Detect which cell encompasses the target text, then output its (x, y) center coordinate. 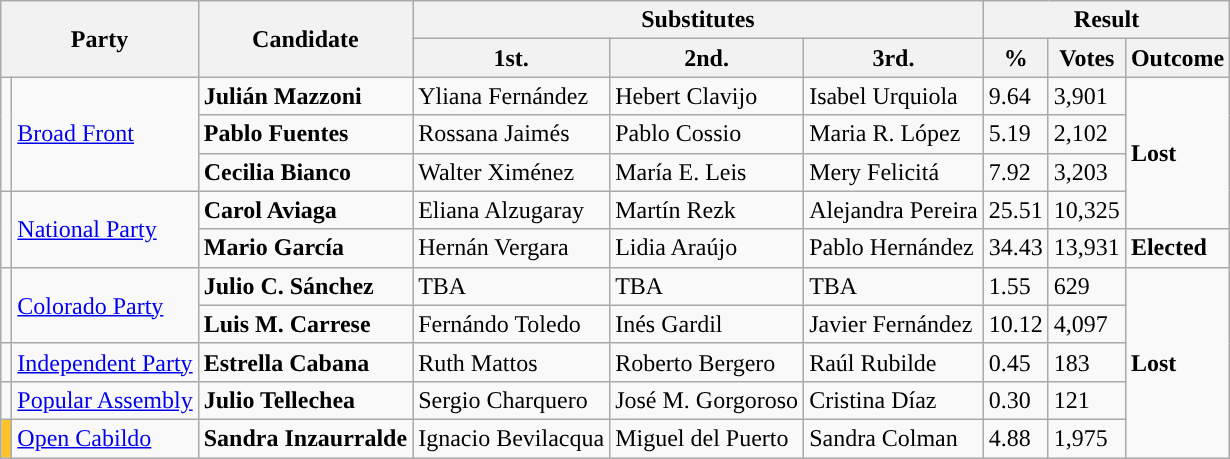
Ruth Mattos (512, 362)
1,975 (1086, 438)
629 (1086, 286)
34.43 (1016, 248)
5.19 (1016, 134)
3,203 (1086, 172)
183 (1086, 362)
Miguel del Puerto (707, 438)
2,102 (1086, 134)
Sergio Charquero (512, 400)
Mario García (305, 248)
121 (1086, 400)
Substitutes (698, 20)
Elected (1177, 248)
Maria R. López (894, 134)
Julio Tellechea (305, 400)
4,097 (1086, 324)
María E. Leis (707, 172)
1st. (512, 58)
Martín Rezk (707, 210)
13,931 (1086, 248)
Isabel Urquiola (894, 96)
0.45 (1016, 362)
Outcome (1177, 58)
Pablo Hernández (894, 248)
Cecilia Bianco (305, 172)
Fernándo Toledo (512, 324)
3rd. (894, 58)
José M. Gorgoroso (707, 400)
Rossana Jaimés (512, 134)
Cristina Díaz (894, 400)
4.88 (1016, 438)
Colorado Party (105, 305)
Hebert Clavijo (707, 96)
1.55 (1016, 286)
Pablo Cossio (707, 134)
Lidia Araújo (707, 248)
Eliana Alzugaray (512, 210)
Inés Gardil (707, 324)
Broad Front (105, 134)
Walter Ximénez (512, 172)
% (1016, 58)
Popular Assembly (105, 400)
9.64 (1016, 96)
2nd. (707, 58)
Yliana Fernández (512, 96)
Sandra Colman (894, 438)
Javier Fernández (894, 324)
Sandra Inzaurralde (305, 438)
Votes (1086, 58)
Roberto Bergero (707, 362)
Carol Aviaga (305, 210)
Hernán Vergara (512, 248)
7.92 (1016, 172)
Ignacio Bevilacqua (512, 438)
10.12 (1016, 324)
Alejandra Pereira (894, 210)
Party (100, 39)
Julio C. Sánchez (305, 286)
25.51 (1016, 210)
Raúl Rubilde (894, 362)
Estrella Cabana (305, 362)
Mery Felicitá (894, 172)
National Party (105, 229)
Luis M. Carrese (305, 324)
10,325 (1086, 210)
Independent Party (105, 362)
0.30 (1016, 400)
3,901 (1086, 96)
Julián Mazzoni (305, 96)
Candidate (305, 39)
Pablo Fuentes (305, 134)
Result (1106, 20)
Open Cabildo (105, 438)
